Return the (x, y) coordinate for the center point of the cell that contains the specified text.  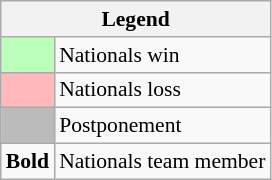
Nationals win (162, 55)
Bold (28, 162)
Legend (136, 19)
Nationals loss (162, 90)
Nationals team member (162, 162)
Postponement (162, 126)
